Identify which cell holds the provided text, then report its (X, Y) central coordinate. 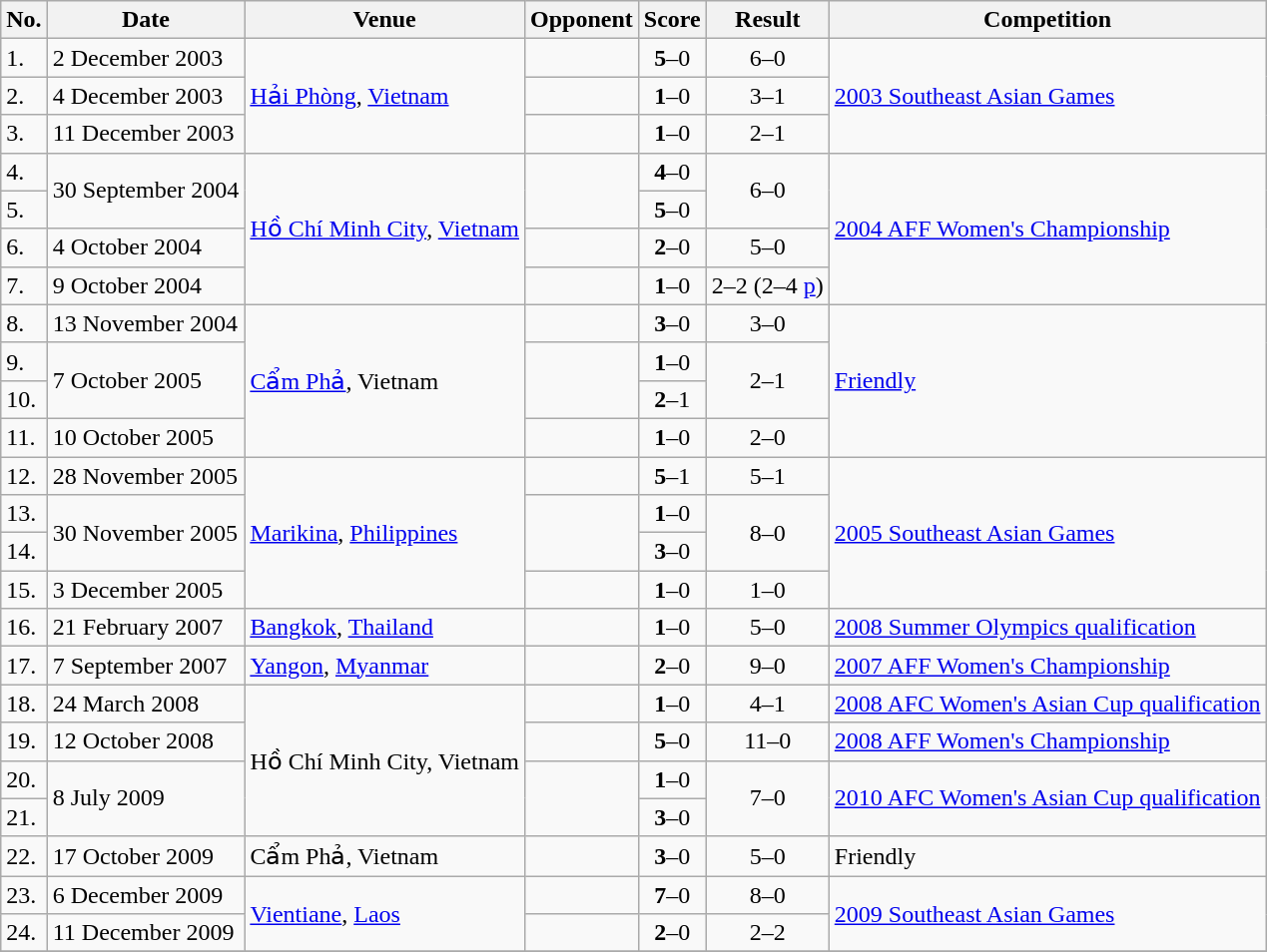
4 December 2003 (146, 96)
19. (24, 741)
24 March 2008 (146, 704)
2. (24, 96)
Date (146, 20)
30 September 2004 (146, 191)
2010 AFC Women's Asian Cup qualification (1047, 798)
16. (24, 628)
Marikina, Philippines (385, 533)
Score (672, 20)
8. (24, 323)
7 September 2007 (146, 666)
12 October 2008 (146, 741)
4 October 2004 (146, 247)
6 December 2009 (146, 895)
2008 Summer Olympics qualification (1047, 628)
15. (24, 590)
Vientiane, Laos (385, 914)
Hải Phòng, Vietnam (385, 96)
12. (24, 476)
2 December 2003 (146, 58)
4–1 (767, 704)
2–2 (767, 933)
Venue (385, 20)
13. (24, 514)
22. (24, 856)
10 October 2005 (146, 437)
Yangon, Myanmar (385, 666)
Result (767, 20)
28 November 2005 (146, 476)
2009 Southeast Asian Games (1047, 914)
24. (24, 933)
Opponent (582, 20)
9–0 (767, 666)
2005 Southeast Asian Games (1047, 533)
4–0 (672, 172)
2008 AFC Women's Asian Cup qualification (1047, 704)
9. (24, 361)
21. (24, 817)
4. (24, 172)
2004 AFF Women's Championship (1047, 229)
7 October 2005 (146, 380)
18. (24, 704)
11. (24, 437)
3. (24, 134)
2007 AFF Women's Championship (1047, 666)
14. (24, 552)
10. (24, 399)
2008 AFF Women's Championship (1047, 741)
11–0 (767, 741)
5. (24, 210)
1. (24, 58)
11 December 2009 (146, 933)
23. (24, 895)
3–1 (767, 96)
30 November 2005 (146, 533)
7. (24, 285)
11 December 2003 (146, 134)
Competition (1047, 20)
21 February 2007 (146, 628)
3 December 2005 (146, 590)
17. (24, 666)
8 July 2009 (146, 798)
2–2 (2–4 p) (767, 285)
9 October 2004 (146, 285)
17 October 2009 (146, 856)
2003 Southeast Asian Games (1047, 96)
13 November 2004 (146, 323)
Bangkok, Thailand (385, 628)
6. (24, 247)
No. (24, 20)
20. (24, 779)
